Provide the (X, Y) coordinate of the cell's center where the given text is located.  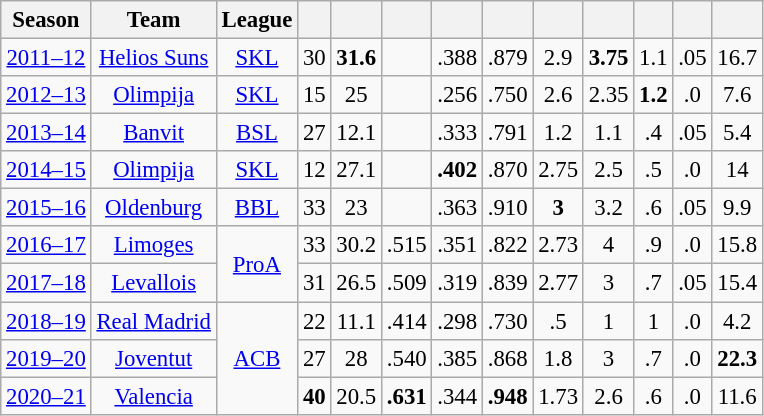
.750 (507, 95)
12 (314, 170)
14 (737, 170)
22.3 (737, 358)
30 (314, 58)
.9 (654, 245)
Helios Suns (154, 58)
Valencia (154, 396)
.868 (507, 358)
.839 (507, 283)
30.2 (356, 245)
Joventut (154, 358)
3.75 (608, 58)
2018–19 (46, 321)
Season (46, 20)
1.73 (558, 396)
27.1 (356, 170)
5.4 (737, 133)
15.8 (737, 245)
2014–15 (46, 170)
31 (314, 283)
ACB (256, 358)
Oldenburg (154, 208)
Team (154, 20)
Levallois (154, 283)
2.75 (558, 170)
.879 (507, 58)
22 (314, 321)
.402 (457, 170)
25 (356, 95)
.509 (406, 283)
.515 (406, 245)
23 (356, 208)
4 (608, 245)
.910 (507, 208)
.4 (654, 133)
.344 (457, 396)
ProA (256, 264)
2013–14 (46, 133)
9.9 (737, 208)
3.2 (608, 208)
11.1 (356, 321)
.351 (457, 245)
26.5 (356, 283)
BSL (256, 133)
11.6 (737, 396)
BBL (256, 208)
2020–21 (46, 396)
.791 (507, 133)
16.7 (737, 58)
.414 (406, 321)
.948 (507, 396)
2019–20 (46, 358)
.540 (406, 358)
4.2 (737, 321)
28 (356, 358)
20.5 (356, 396)
1.8 (558, 358)
2011–12 (46, 58)
2012–13 (46, 95)
2.35 (608, 95)
.822 (507, 245)
2017–18 (46, 283)
40 (314, 396)
2.77 (558, 283)
2.9 (558, 58)
.256 (457, 95)
Limoges (154, 245)
.870 (507, 170)
2015–16 (46, 208)
League (256, 20)
.333 (457, 133)
.385 (457, 358)
15.4 (737, 283)
.298 (457, 321)
.631 (406, 396)
12.1 (356, 133)
Banvit (154, 133)
2.5 (608, 170)
Real Madrid (154, 321)
.319 (457, 283)
.363 (457, 208)
.388 (457, 58)
2016–17 (46, 245)
2.73 (558, 245)
31.6 (356, 58)
15 (314, 95)
.730 (507, 321)
7.6 (737, 95)
